From the cell containing the given text, extract its center point as [X, Y] coordinate. 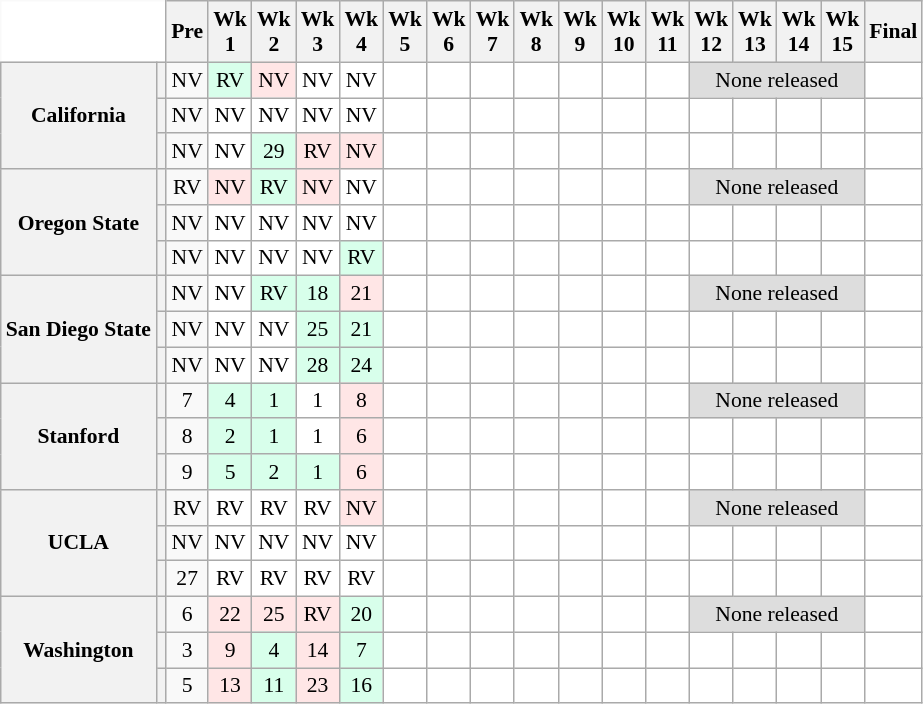
Pre [187, 32]
Wk8 [536, 32]
22 [230, 615]
Wk4 [361, 32]
Wk13 [755, 32]
3 [187, 650]
29 [274, 152]
Wk5 [405, 32]
11 [274, 686]
Wk6 [449, 32]
Wk10 [624, 32]
24 [361, 365]
Wk14 [799, 32]
18 [318, 294]
13 [230, 686]
Stanford [78, 436]
Wk12 [711, 32]
23 [318, 686]
Final [893, 32]
16 [361, 686]
Oregon State [78, 222]
20 [361, 615]
Washington [78, 650]
Wk7 [493, 32]
Wk 1 [230, 32]
27 [187, 579]
Wk2 [274, 32]
UCLA [78, 544]
Wk11 [668, 32]
San Diego State [78, 330]
California [78, 116]
28 [318, 365]
Wk3 [318, 32]
Wk15 [842, 32]
14 [318, 650]
Wk9 [580, 32]
